Detect which cell encompasses the target text, then output its (X, Y) center coordinate. 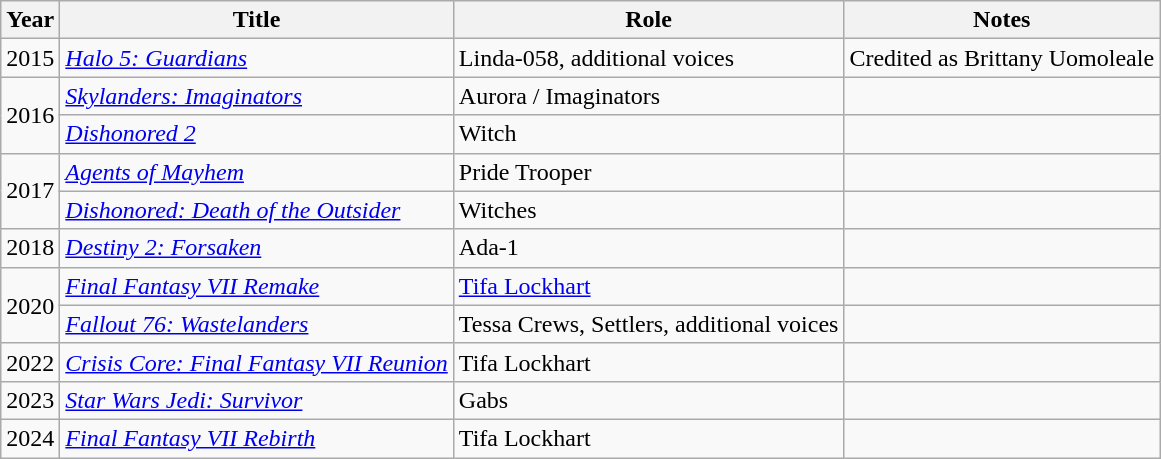
Witch (648, 134)
Ada-1 (648, 248)
2018 (30, 248)
Agents of Mayhem (256, 172)
2023 (30, 400)
Skylanders: Imaginators (256, 96)
Destiny 2: Forsaken (256, 248)
Final Fantasy VII Rebirth (256, 438)
Year (30, 20)
Pride Trooper (648, 172)
2017 (30, 191)
Dishonored: Death of the Outsider (256, 210)
Tessa Crews, Settlers, additional voices (648, 324)
Witches (648, 210)
Fallout 76: Wastelanders (256, 324)
Role (648, 20)
Credited as Brittany Uomoleale (1002, 58)
2016 (30, 115)
Linda-058, additional voices (648, 58)
Dishonored 2 (256, 134)
Star Wars Jedi: Survivor (256, 400)
2020 (30, 305)
Final Fantasy VII Remake (256, 286)
Crisis Core: Final Fantasy VII Reunion (256, 362)
Title (256, 20)
2024 (30, 438)
2015 (30, 58)
2022 (30, 362)
Aurora / Imaginators (648, 96)
Notes (1002, 20)
Halo 5: Guardians (256, 58)
Gabs (648, 400)
